For the text-containing cell, return its midpoint in [X, Y] coordinate format. 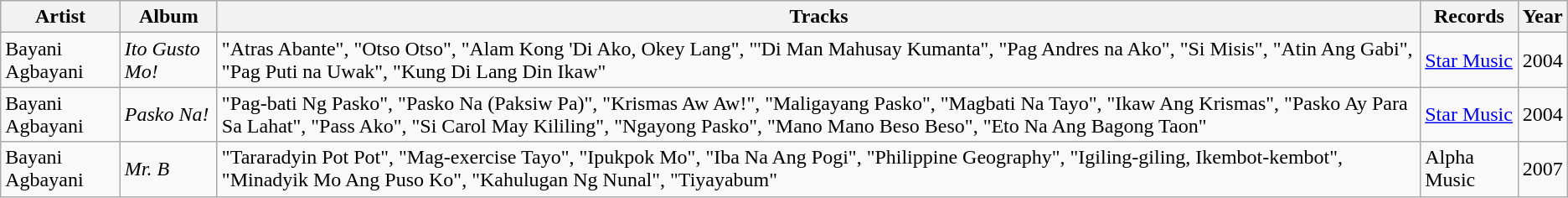
Album [168, 17]
2007 [1543, 169]
Records [1469, 17]
Alpha Music [1469, 169]
Artist [60, 17]
Tracks [818, 17]
Mr. B [168, 169]
Year [1543, 17]
Pasko Na! [168, 114]
Ito Gusto Mo! [168, 60]
